Capture the cell that displays the provided text and extract its (x, y) central coordinate. 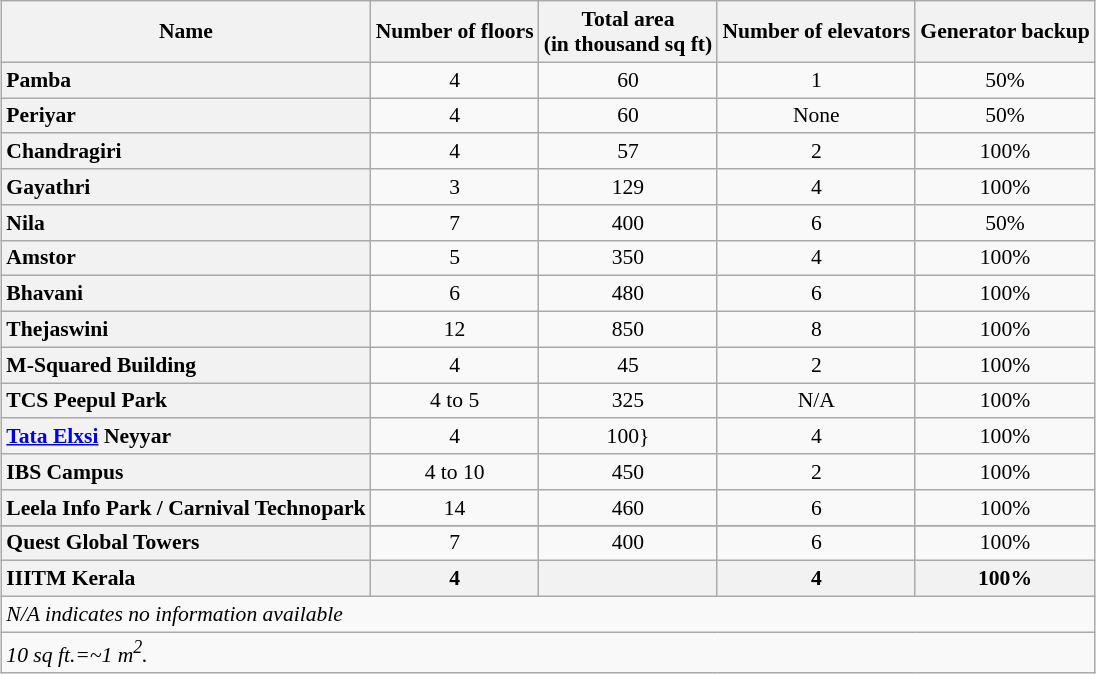
Pamba (186, 80)
Chandragiri (186, 151)
460 (628, 507)
Periyar (186, 116)
None (816, 116)
1 (816, 80)
850 (628, 329)
N/A (816, 400)
IIITM Kerala (186, 579)
Total area(in thousand sq ft) (628, 32)
Amstor (186, 258)
14 (455, 507)
Leela Info Park / Carnival Technopark (186, 507)
57 (628, 151)
M-Squared Building (186, 365)
4 to 10 (455, 472)
350 (628, 258)
45 (628, 365)
129 (628, 187)
IBS Campus (186, 472)
Name (186, 32)
5 (455, 258)
12 (455, 329)
Nila (186, 222)
3 (455, 187)
100} (628, 436)
Number of floors (455, 32)
Thejaswini (186, 329)
4 to 5 (455, 400)
N/A indicates no information available (548, 614)
8 (816, 329)
Bhavani (186, 294)
TCS Peepul Park (186, 400)
Generator backup (1004, 32)
10 sq ft.=~1 m2. (548, 652)
325 (628, 400)
480 (628, 294)
Number of elevators (816, 32)
450 (628, 472)
Gayathri (186, 187)
Quest Global Towers (186, 543)
Tata Elxsi Neyyar (186, 436)
